Search for the cell housing the specified text and yield its (x, y) center coordinate. 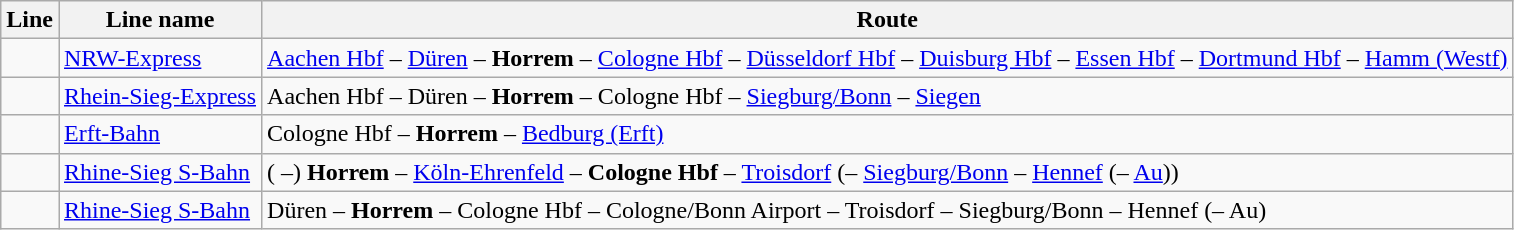
Aachen Hbf – Düren – Horrem – Cologne Hbf – Düsseldorf Hbf – Duisburg Hbf – Essen Hbf – Dortmund Hbf – Hamm (Westf) (888, 58)
Rhein-Sieg-Express (160, 96)
Düren – Horrem – Cologne Hbf – Cologne/Bonn Airport – Troisdorf – Siegburg/Bonn – Hennef (– Au) (888, 210)
( –) Horrem – Köln-Ehrenfeld – Cologne Hbf – Troisdorf (– Siegburg/Bonn – Hennef (– Au)) (888, 172)
Cologne Hbf – Horrem – Bedburg (Erft) (888, 134)
NRW-Express (160, 58)
Erft-Bahn (160, 134)
Aachen Hbf – Düren – Horrem – Cologne Hbf – Siegburg/Bonn – Siegen (888, 96)
Line name (160, 20)
Line (30, 20)
Route (888, 20)
